Detect which cell encompasses the target text, then output its [x, y] center coordinate. 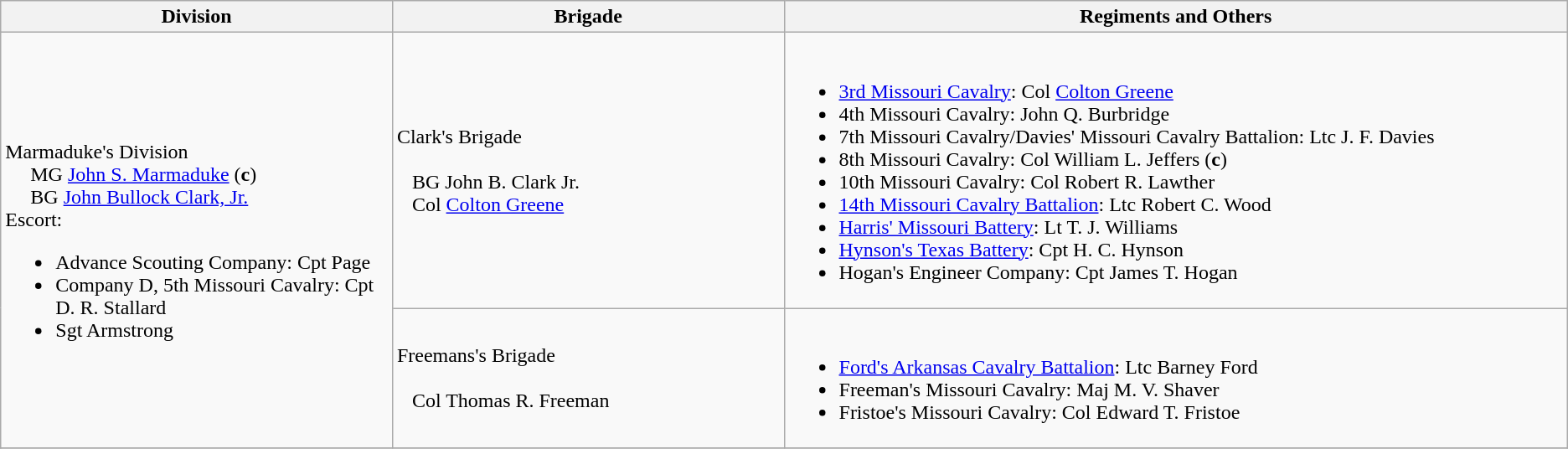
Brigade [588, 17]
Freemans's Brigade Col Thomas R. Freeman [588, 379]
Regiments and Others [1176, 17]
Ford's Arkansas Cavalry Battalion: Ltc Barney FordFreeman's Missouri Cavalry: Maj M. V. ShaverFristoe's Missouri Cavalry: Col Edward T. Fristoe [1176, 379]
Clark's Brigade BG John B. Clark Jr. Col Colton Greene [588, 171]
Division [197, 17]
